Locate the cell with the specified text and output its (x, y) center coordinate. 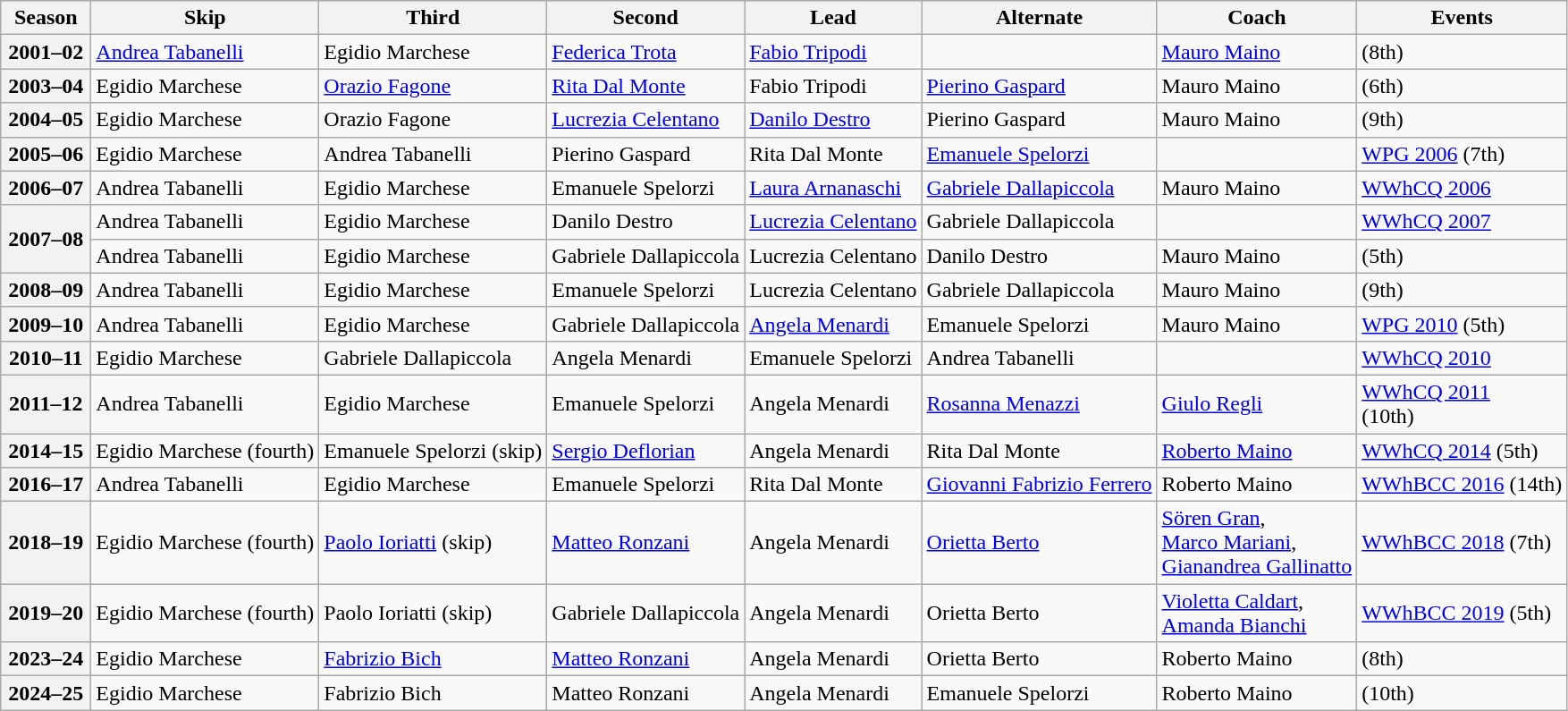
Giulo Regli (1257, 404)
2008–09 (46, 290)
2024–25 (46, 693)
WWhBCC 2019 (5th) (1463, 614)
Season (46, 18)
Skip (206, 18)
2001–02 (46, 52)
2023–24 (46, 659)
Laura Arnanaschi (833, 188)
WWhCQ 2007 (1463, 222)
2003–04 (46, 86)
WWhCQ 2011 (10th) (1463, 404)
(10th) (1463, 693)
Second (645, 18)
WWhCQ 2014 (5th) (1463, 450)
2011–12 (46, 404)
2007–08 (46, 239)
WPG 2006 (7th) (1463, 154)
2016–17 (46, 485)
Third (433, 18)
2005–06 (46, 154)
2004–05 (46, 120)
WWhCQ 2010 (1463, 358)
Events (1463, 18)
2019–20 (46, 614)
Giovanni Fabrizio Ferrero (1039, 485)
WWhCQ 2006 (1463, 188)
Federica Trota (645, 52)
Coach (1257, 18)
(6th) (1463, 86)
(5th) (1463, 256)
2009–10 (46, 324)
Sergio Deflorian (645, 450)
2010–11 (46, 358)
2006–07 (46, 188)
Sören Gran,Marco Mariani,Gianandrea Gallinatto (1257, 543)
2018–19 (46, 543)
Emanuele Spelorzi (skip) (433, 450)
Lead (833, 18)
WWhBCC 2018 (7th) (1463, 543)
Rosanna Menazzi (1039, 404)
WPG 2010 (5th) (1463, 324)
2014–15 (46, 450)
Violetta Caldart,Amanda Bianchi (1257, 614)
Alternate (1039, 18)
WWhBCC 2016 (14th) (1463, 485)
